For the text-containing cell, return its midpoint in [X, Y] coordinate format. 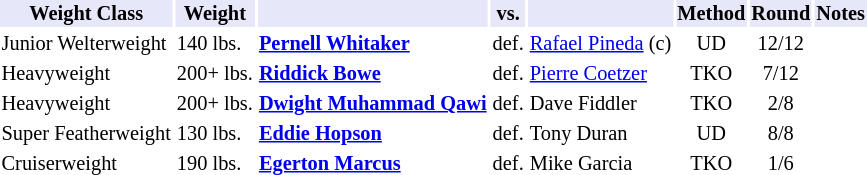
Weight Class [86, 14]
12/12 [781, 44]
Pierre Coetzer [600, 74]
Weight [214, 14]
Notes [841, 14]
140 lbs. [214, 44]
Rafael Pineda (c) [600, 44]
Riddick Bowe [372, 74]
Dwight Muhammad Qawi [372, 104]
130 lbs. [214, 134]
7/12 [781, 74]
Method [712, 14]
8/8 [781, 134]
vs. [508, 14]
Round [781, 14]
Super Featherweight [86, 134]
Dave Fiddler [600, 104]
Eddie Hopson [372, 134]
Pernell Whitaker [372, 44]
Tony Duran [600, 134]
2/8 [781, 104]
Junior Welterweight [86, 44]
